Search for the cell housing the specified text and yield its [x, y] center coordinate. 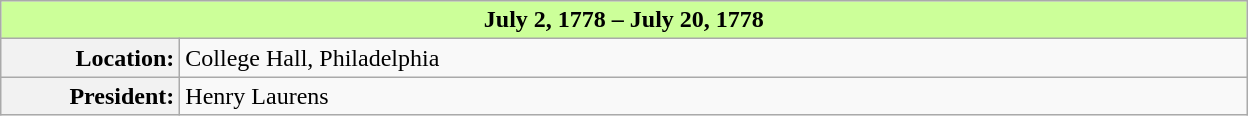
Location: [90, 58]
Henry Laurens [714, 96]
President: [90, 96]
July 2, 1778 – July 20, 1778 [624, 20]
College Hall, Philadelphia [714, 58]
